Pinpoint the cell where the given text exists, returning its [x, y] midpoint coordinate. 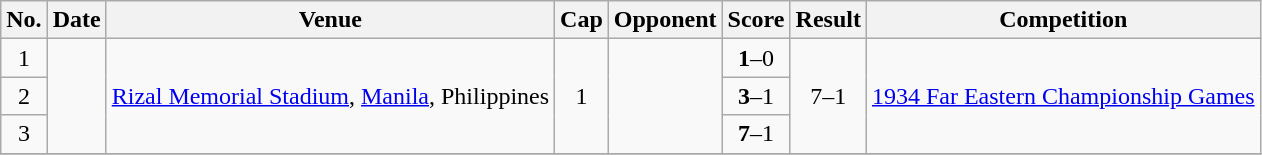
Date [76, 20]
2 [24, 96]
Opponent [665, 20]
1934 Far Eastern Championship Games [1063, 96]
3–1 [756, 96]
Cap [582, 20]
No. [24, 20]
3 [24, 134]
Competition [1063, 20]
1–0 [756, 58]
Score [756, 20]
Result [828, 20]
Venue [330, 20]
Rizal Memorial Stadium, Manila, Philippines [330, 96]
